Provide the (X, Y) coordinate of the cell's center where the given text is located.  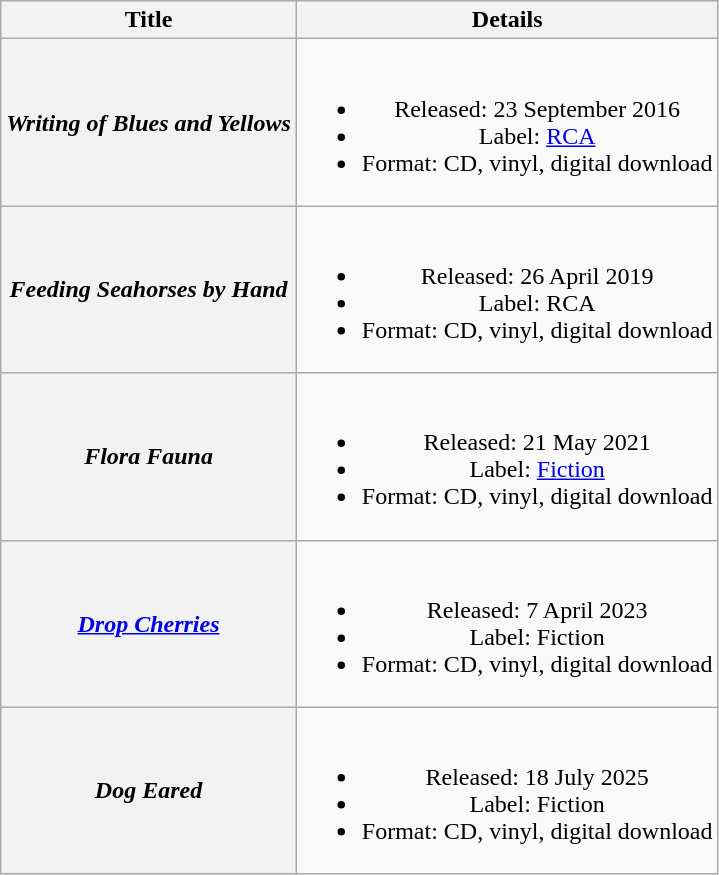
Released: 7 April 2023Label: FictionFormat: CD, vinyl, digital download (507, 624)
Flora Fauna (149, 456)
Details (507, 20)
Released: 18 July 2025Label: FictionFormat: CD, vinyl, digital download (507, 790)
Feeding Seahorses by Hand (149, 290)
Title (149, 20)
Dog Eared (149, 790)
Drop Cherries (149, 624)
Writing of Blues and Yellows (149, 122)
Released: 26 April 2019Label: RCAFormat: CD, vinyl, digital download (507, 290)
Released: 21 May 2021Label: FictionFormat: CD, vinyl, digital download (507, 456)
Released: 23 September 2016Label: RCAFormat: CD, vinyl, digital download (507, 122)
